From the cell containing the given text, extract its center point as [X, Y] coordinate. 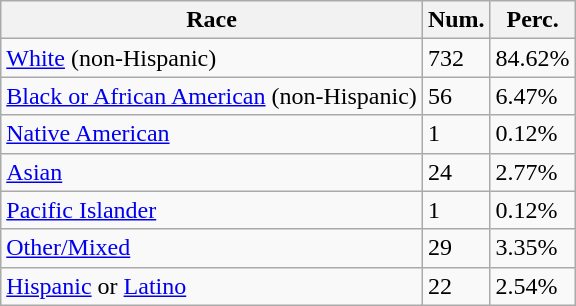
White (non-Hispanic) [212, 58]
3.35% [532, 248]
Hispanic or Latino [212, 286]
Race [212, 20]
732 [456, 58]
Pacific Islander [212, 210]
Other/Mixed [212, 248]
84.62% [532, 58]
24 [456, 172]
Perc. [532, 20]
Black or African American (non-Hispanic) [212, 96]
2.54% [532, 286]
Native American [212, 134]
56 [456, 96]
29 [456, 248]
Asian [212, 172]
22 [456, 286]
Num. [456, 20]
2.77% [532, 172]
6.47% [532, 96]
